Find where the given text appears and provide that cell's center as [x, y] coordinate. 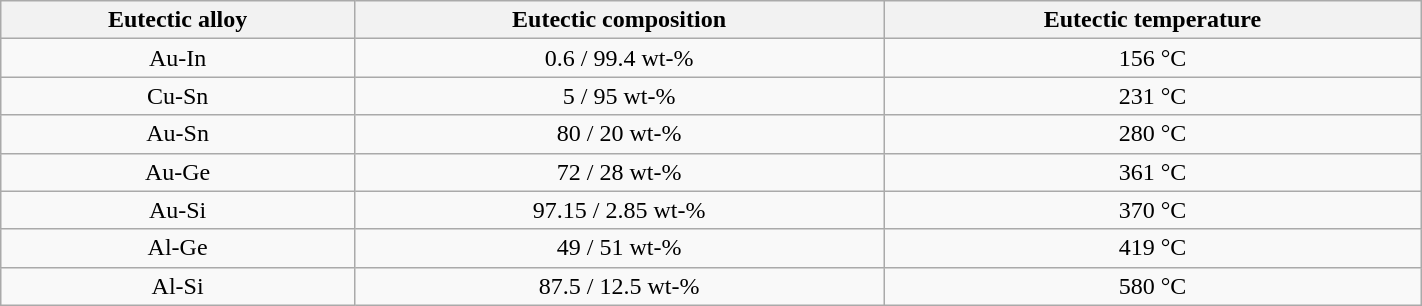
97.15 / 2.85 wt-% [618, 210]
Eutectic temperature [1153, 20]
0.6 / 99.4 wt-% [618, 58]
361 °C [1153, 172]
Au-Sn [178, 134]
5 / 95 wt-% [618, 96]
419 °C [1153, 248]
370 °C [1153, 210]
49 / 51 wt-% [618, 248]
156 °C [1153, 58]
Eutectic composition [618, 20]
231 °C [1153, 96]
Au-Ge [178, 172]
580 °C [1153, 286]
Al-Si [178, 286]
Au-In [178, 58]
87.5 / 12.5 wt-% [618, 286]
72 / 28 wt-% [618, 172]
280 °C [1153, 134]
Au-Si [178, 210]
80 / 20 wt-% [618, 134]
Eutectic alloy [178, 20]
Al-Ge [178, 248]
Cu-Sn [178, 96]
